Capture the cell that displays the provided text and extract its (X, Y) central coordinate. 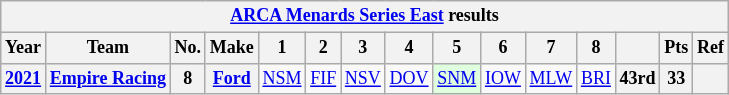
BRI (596, 78)
7 (550, 48)
6 (504, 48)
4 (409, 48)
MLW (550, 78)
Ford (232, 78)
DOV (409, 78)
1 (282, 48)
No. (188, 48)
ARCA Menards Series East results (365, 16)
Ref (711, 48)
2 (324, 48)
IOW (504, 78)
43rd (638, 78)
Empire Racing (108, 78)
SNM (457, 78)
NSV (362, 78)
Make (232, 48)
FIF (324, 78)
NSM (282, 78)
2021 (24, 78)
Pts (676, 48)
3 (362, 48)
Year (24, 48)
33 (676, 78)
Team (108, 48)
5 (457, 48)
